Scan for the cell matching the given text and deliver its [x, y] coordinate at center. 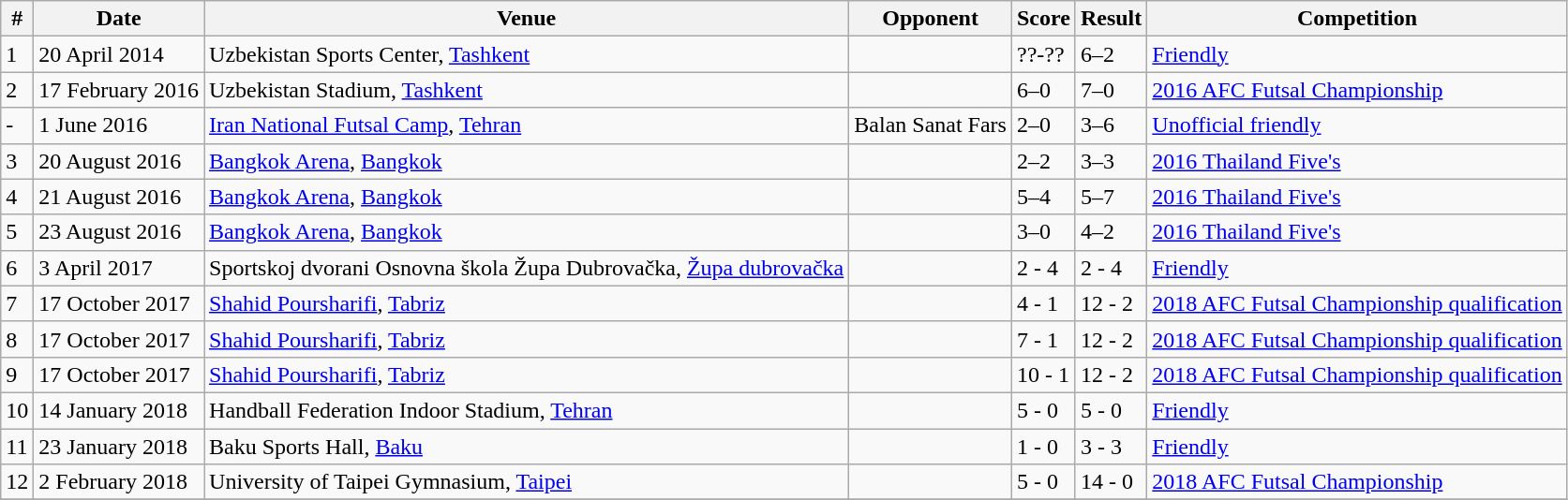
2–2 [1043, 161]
Handball Federation Indoor Stadium, Tehran [527, 410]
14 - 0 [1111, 482]
6–0 [1043, 90]
Competition [1357, 19]
Unofficial friendly [1357, 125]
23 August 2016 [119, 232]
Baku Sports Hall, Baku [527, 447]
6 [17, 268]
3 [17, 161]
23 January 2018 [119, 447]
2018 AFC Futsal Championship [1357, 482]
University of Taipei Gymnasium, Taipei [527, 482]
7–0 [1111, 90]
1 [17, 54]
11 [17, 447]
21 August 2016 [119, 197]
Balan Sanat Fars [931, 125]
1 - 0 [1043, 447]
Opponent [931, 19]
# [17, 19]
3–3 [1111, 161]
7 - 1 [1043, 339]
8 [17, 339]
14 January 2018 [119, 410]
2 [17, 90]
5 [17, 232]
12 [17, 482]
2–0 [1043, 125]
9 [17, 375]
5–7 [1111, 197]
Date [119, 19]
3 - 3 [1111, 447]
3–6 [1111, 125]
Result [1111, 19]
Iran National Futsal Camp, Tehran [527, 125]
20 August 2016 [119, 161]
3 April 2017 [119, 268]
??-?? [1043, 54]
3–0 [1043, 232]
4 - 1 [1043, 303]
Uzbekistan Stadium, Tashkent [527, 90]
4–2 [1111, 232]
4 [17, 197]
6–2 [1111, 54]
7 [17, 303]
10 [17, 410]
2016 AFC Futsal Championship [1357, 90]
Venue [527, 19]
Uzbekistan Sports Center, Tashkent [527, 54]
Score [1043, 19]
Sportskoj dvorani Osnovna škola Župa Dubrovačka, Župa dubrovačka [527, 268]
- [17, 125]
10 - 1 [1043, 375]
20 April 2014 [119, 54]
17 February 2016 [119, 90]
1 June 2016 [119, 125]
2 February 2018 [119, 482]
5–4 [1043, 197]
